Search for the cell housing the specified text and yield its (X, Y) center coordinate. 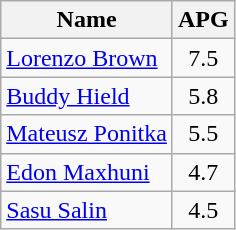
4.7 (203, 172)
APG (203, 20)
5.5 (203, 134)
Lorenzo Brown (87, 58)
Edon Maxhuni (87, 172)
7.5 (203, 58)
Buddy Hield (87, 96)
Name (87, 20)
5.8 (203, 96)
Mateusz Ponitka (87, 134)
4.5 (203, 210)
Sasu Salin (87, 210)
